From the cell containing the given text, extract its center point as (X, Y) coordinate. 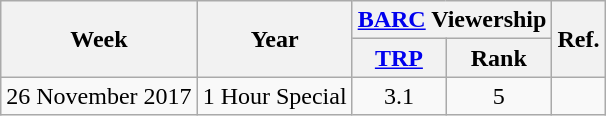
Rank (499, 58)
TRP (398, 58)
Ref. (578, 39)
26 November 2017 (99, 96)
Year (274, 39)
5 (499, 96)
Week (99, 39)
1 Hour Special (274, 96)
3.1 (398, 96)
BARC Viewership (452, 20)
